Locate the cell with the specified text and output its [x, y] center coordinate. 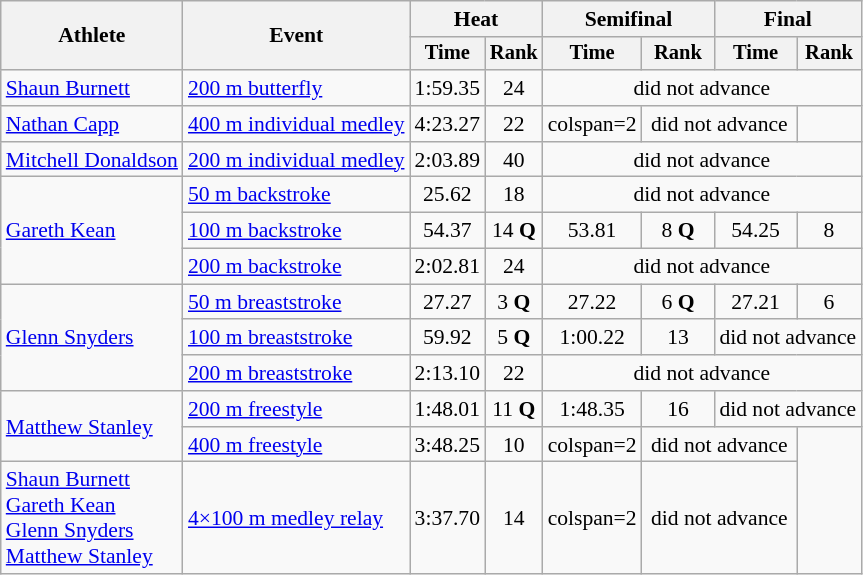
4:23.27 [448, 124]
3:37.70 [448, 518]
27.22 [592, 302]
200 m backstroke [296, 267]
1:48.35 [592, 409]
200 m breaststroke [296, 373]
Nathan Capp [92, 124]
18 [514, 195]
53.81 [592, 231]
50 m backstroke [296, 195]
8 [829, 231]
11 Q [514, 409]
3 Q [514, 302]
40 [514, 160]
Shaun Burnett [92, 88]
Event [296, 36]
100 m backstroke [296, 231]
1:00.22 [592, 338]
Heat [476, 19]
200 m butterfly [296, 88]
1:59.35 [448, 88]
5 Q [514, 338]
54.25 [756, 231]
59.92 [448, 338]
25.62 [448, 195]
Shaun BurnettGareth KeanGlenn SnydersMatthew Stanley [92, 518]
6 [829, 302]
14 [514, 518]
200 m freestyle [296, 409]
50 m breaststroke [296, 302]
8 Q [678, 231]
54.37 [448, 231]
Semifinal [629, 19]
2:03.89 [448, 160]
Athlete [92, 36]
1:48.01 [448, 409]
4×100 m medley relay [296, 518]
400 m individual medley [296, 124]
400 m freestyle [296, 445]
10 [514, 445]
Final [788, 19]
200 m individual medley [296, 160]
Glenn Snyders [92, 338]
14 Q [514, 231]
3:48.25 [448, 445]
2:02.81 [448, 267]
27.21 [756, 302]
Matthew Stanley [92, 426]
100 m breaststroke [296, 338]
13 [678, 338]
16 [678, 409]
2:13.10 [448, 373]
Mitchell Donaldson [92, 160]
Gareth Kean [92, 230]
27.27 [448, 302]
6 Q [678, 302]
